Capture the cell that displays the provided text and extract its (x, y) central coordinate. 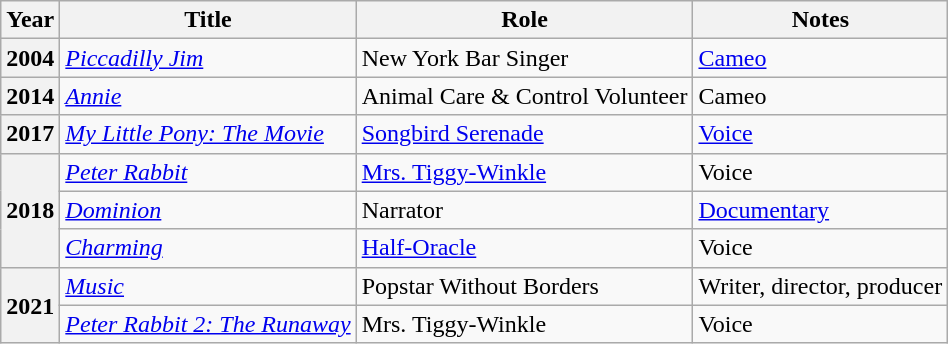
Half-Oracle (524, 248)
Charming (208, 248)
Title (208, 20)
Peter Rabbit (208, 172)
Songbird Serenade (524, 134)
2004 (30, 58)
Annie (208, 96)
2014 (30, 96)
Piccadilly Jim (208, 58)
2021 (30, 305)
Music (208, 286)
Dominion (208, 210)
Peter Rabbit 2: The Runaway (208, 324)
Documentary (820, 210)
Animal Care & Control Volunteer (524, 96)
Role (524, 20)
My Little Pony: The Movie (208, 134)
Popstar Without Borders (524, 286)
Notes (820, 20)
Narrator (524, 210)
2017 (30, 134)
2018 (30, 210)
Year (30, 20)
Writer, director, producer (820, 286)
New York Bar Singer (524, 58)
